Identify which cell holds the provided text, then report its (X, Y) central coordinate. 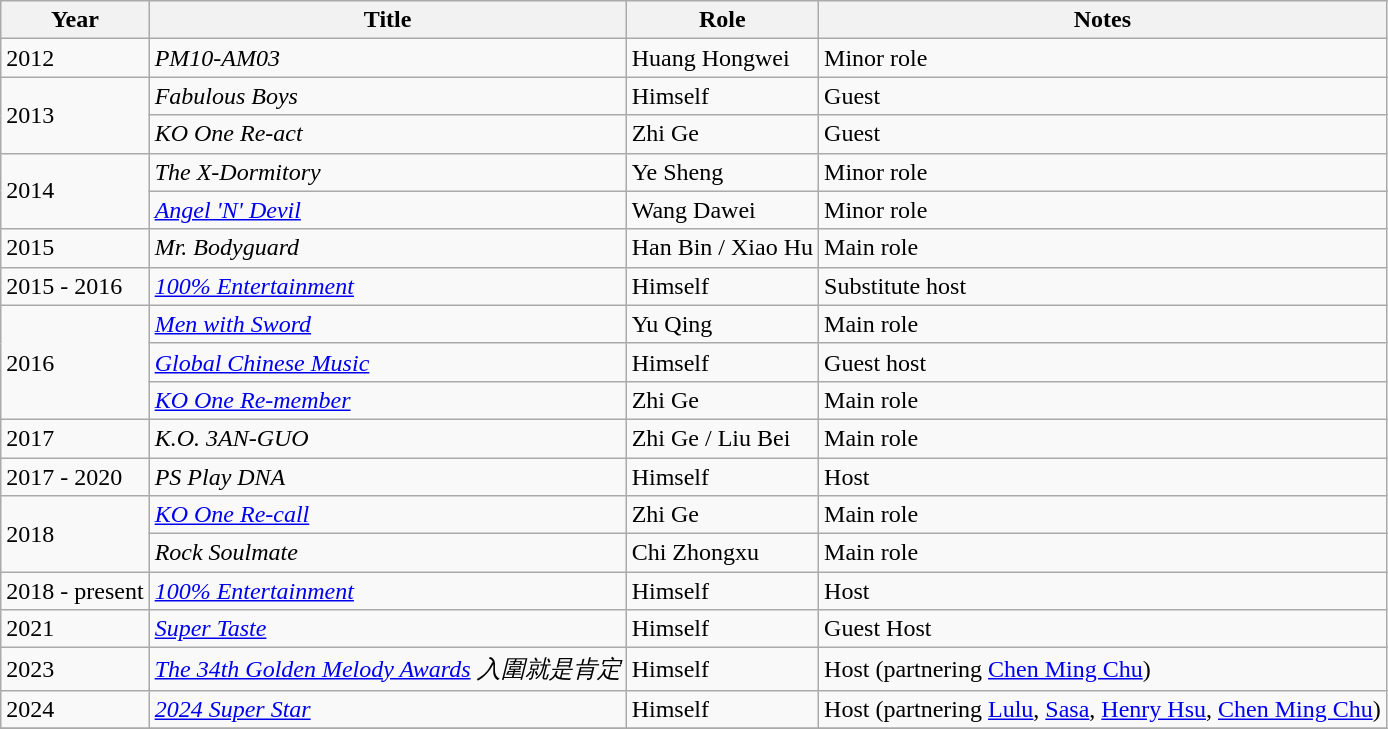
2024 Super Star (388, 709)
Year (75, 20)
Han Bin / Xiao Hu (722, 248)
Angel 'N' Devil (388, 210)
Zhi Ge / Liu Bei (722, 438)
2017 (75, 438)
Ye Sheng (722, 172)
2023 (75, 670)
Huang Hongwei (722, 58)
KO One Re-call (388, 515)
2016 (75, 362)
Global Chinese Music (388, 362)
KO One Re-member (388, 400)
Guest Host (1103, 629)
PS Play DNA (388, 477)
Rock Soulmate (388, 553)
The 34th Golden Melody Awards 入圍就是肯定 (388, 670)
Substitute host (1103, 286)
Guest host (1103, 362)
2013 (75, 115)
PM10-AM03 (388, 58)
2017 - 2020 (75, 477)
2018 (75, 534)
Yu Qing (722, 324)
Mr. Bodyguard (388, 248)
2012 (75, 58)
2024 (75, 709)
The X-Dormitory (388, 172)
Role (722, 20)
2014 (75, 191)
KO One Re-act (388, 134)
Men with Sword (388, 324)
Chi Zhongxu (722, 553)
Host (partnering Chen Ming Chu) (1103, 670)
Super Taste (388, 629)
2015 (75, 248)
Host (partnering Lulu, Sasa, Henry Hsu, Chen Ming Chu) (1103, 709)
2015 - 2016 (75, 286)
Title (388, 20)
2021 (75, 629)
2018 - present (75, 591)
K.O. 3AN-GUO (388, 438)
Wang Dawei (722, 210)
Notes (1103, 20)
Fabulous Boys (388, 96)
